Scan for the cell matching the given text and deliver its (X, Y) coordinate at center. 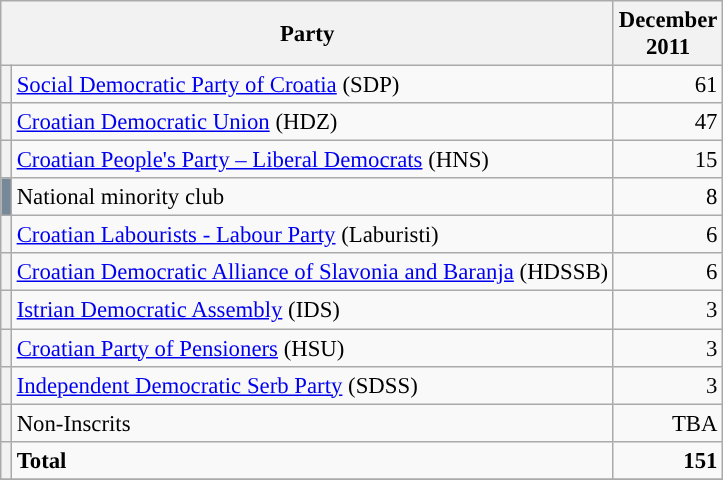
47 (668, 122)
Independent Democratic Serb Party (SDSS) (312, 385)
151 (668, 460)
Croatian Party of Pensioners (HSU) (312, 348)
Social Democratic Party of Croatia (SDP) (312, 85)
Croatian Democratic Alliance of Slavonia and Baranja (HDSSB) (312, 273)
8 (668, 197)
61 (668, 85)
Party (308, 34)
December 2011 (668, 34)
Croatian People's Party – Liberal Democrats (HNS) (312, 160)
Croatian Democratic Union (HDZ) (312, 122)
TBA (668, 423)
15 (668, 160)
National minority club (312, 197)
Croatian Labourists - Labour Party (Laburisti) (312, 235)
Total (312, 460)
Istrian Democratic Assembly (IDS) (312, 310)
Non-Inscrits (312, 423)
